For the text-containing cell, return its midpoint in (x, y) coordinate format. 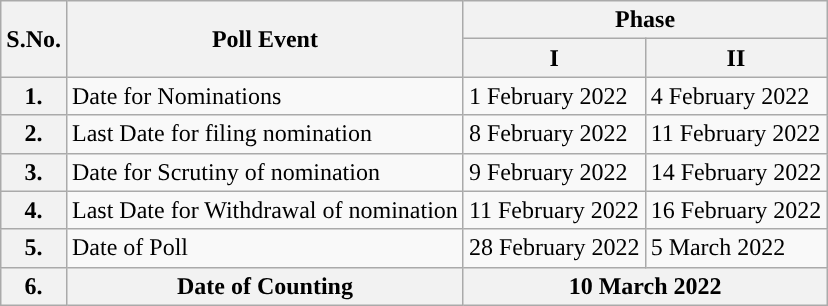
28 February 2022 (554, 248)
5. (34, 248)
3. (34, 172)
16 February 2022 (736, 210)
II (736, 58)
1. (34, 96)
14 February 2022 (736, 172)
1 February 2022 (554, 96)
Date of Counting (264, 286)
Date for Scrutiny of nomination (264, 172)
S.No. (34, 39)
5 March 2022 (736, 248)
4. (34, 210)
10 March 2022 (644, 286)
Last Date for Withdrawal of nomination (264, 210)
Phase (644, 20)
6. (34, 286)
9 February 2022 (554, 172)
4 February 2022 (736, 96)
8 February 2022 (554, 134)
Last Date for filing nomination (264, 134)
Poll Event (264, 39)
2. (34, 134)
Date for Nominations (264, 96)
Date of Poll (264, 248)
I (554, 58)
